Output the [X, Y] coordinate of the center of the cell containing the given text.  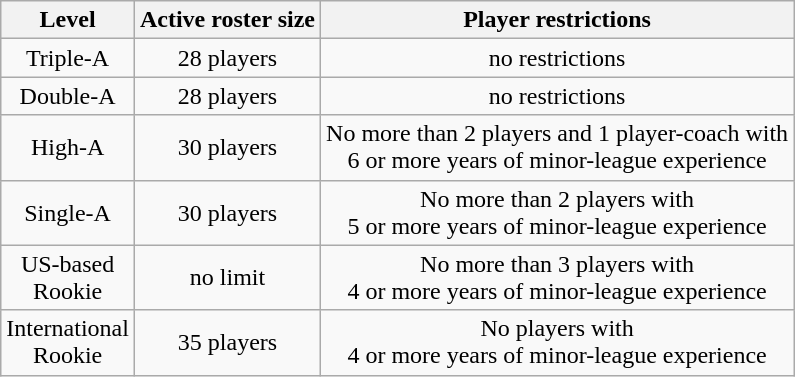
no limit [227, 278]
Player restrictions [558, 20]
No more than 2 players with5 or more years of minor-league experience [558, 212]
Double-A [68, 96]
US-basedRookie [68, 278]
No more than 3 players with4 or more years of minor-league experience [558, 278]
Triple-A [68, 58]
No more than 2 players and 1 player-coach with6 or more years of minor-league experience [558, 148]
35 players [227, 342]
Level [68, 20]
No players with4 or more years of minor-league experience [558, 342]
Single-A [68, 212]
Active roster size [227, 20]
High-A [68, 148]
InternationalRookie [68, 342]
